Scan for the cell matching the given text and deliver its [x, y] coordinate at center. 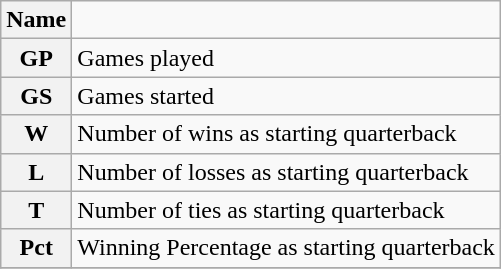
Name [36, 20]
GP [36, 58]
T [36, 210]
Number of wins as starting quarterback [286, 134]
Winning Percentage as starting quarterback [286, 248]
W [36, 134]
Pct [36, 248]
GS [36, 96]
Number of losses as starting quarterback [286, 172]
Number of ties as starting quarterback [286, 210]
L [36, 172]
Games started [286, 96]
Games played [286, 58]
